Search for the cell housing the specified text and yield its [x, y] center coordinate. 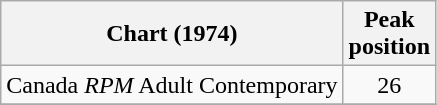
26 [389, 85]
Peakposition [389, 34]
Chart (1974) [172, 34]
Canada RPM Adult Contemporary [172, 85]
